From the cell containing the given text, extract its center point as [x, y] coordinate. 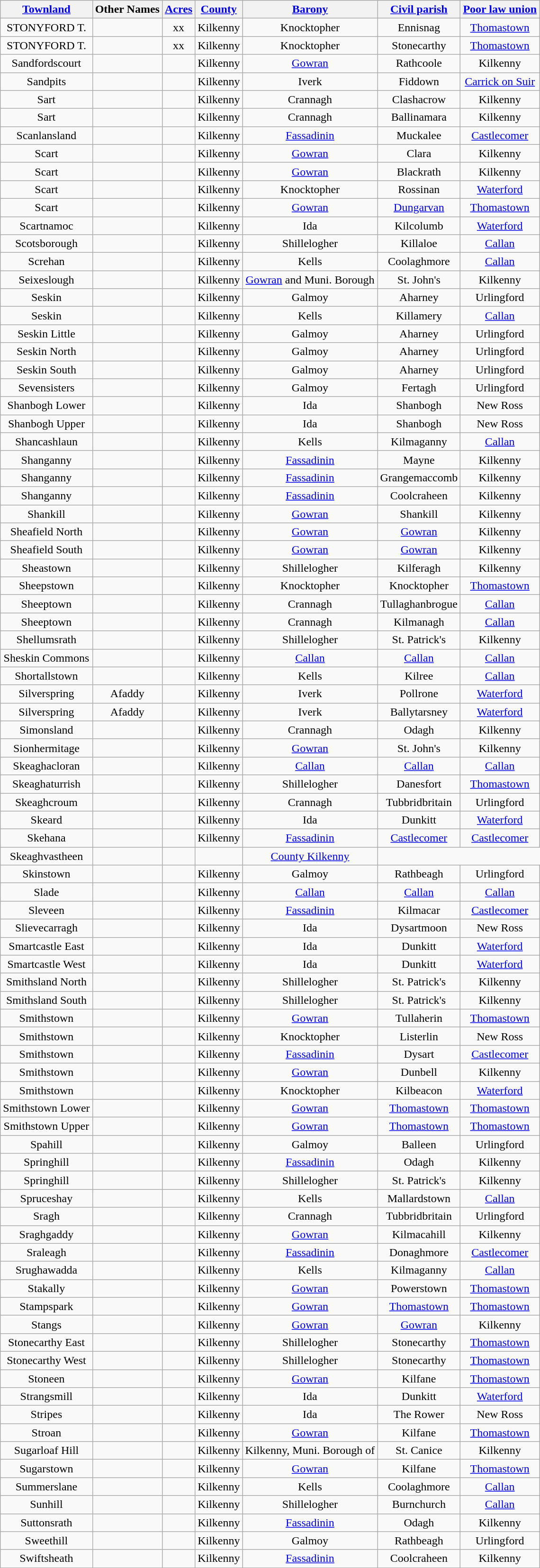
Muckalee [419, 135]
Dysartmoon [419, 928]
Sraleagh [46, 1252]
Sweethill [46, 1541]
Swiftsheath [46, 1559]
Acres [178, 9]
Sevensisters [46, 388]
Sheskin Commons [46, 658]
Dungarvan [419, 207]
Sugarloaf Hill [46, 1451]
Sandfordscourt [46, 63]
Scanlansland [46, 135]
Seskin South [46, 370]
Tullaherin [419, 1018]
Stonecarthy West [46, 1360]
Smithsland South [46, 1000]
Seixeslough [46, 280]
Sandpits [46, 81]
Sraghgaddy [46, 1234]
Sugarstown [46, 1469]
Kilcolumb [419, 226]
Powerstown [419, 1288]
Balleen [419, 1144]
Mallardstown [419, 1198]
Scartnamoc [46, 226]
Shellumsrath [46, 640]
Shanbogh Upper [46, 424]
Skeaghacloran [46, 766]
Spahill [46, 1144]
Stampspark [46, 1306]
Sleveen [46, 910]
Stroan [46, 1433]
County [219, 9]
Shancashlaun [46, 442]
Kilkenny, Muni. Borough of [310, 1451]
Danesfort [419, 784]
Fiddown [419, 81]
Mayne [419, 460]
Stangs [46, 1324]
Slievecarragh [46, 928]
Dunbell [419, 1072]
Spruceshay [46, 1198]
Tullaghanbrogue [419, 604]
Sionhermitage [46, 748]
Ennisnag [419, 27]
Skehana [46, 838]
Other Names [127, 9]
Burnchurch [419, 1505]
Shortallstown [46, 676]
Sheastown [46, 568]
Shanbogh Lower [46, 406]
Stonecarthy East [46, 1342]
Carrick on Suir [500, 81]
Smartcastle West [46, 964]
Stakally [46, 1288]
Killaloe [419, 244]
Scotsborough [46, 244]
Simonsland [46, 730]
Sheafield North [46, 532]
The Rower [419, 1415]
Clara [419, 153]
Suttonsrath [46, 1523]
Clashacrow [419, 99]
Strangsmill [46, 1397]
Rossinan [419, 189]
County Kilkenny [310, 856]
Kilmacahill [419, 1234]
Pollrone [419, 694]
Skeaghaturrish [46, 784]
Smithstown Lower [46, 1108]
Sheafield South [46, 550]
Stripes [46, 1415]
Skeaghcroum [46, 802]
Rathcoole [419, 63]
Smithstown Upper [46, 1126]
Sheepstown [46, 586]
Slade [46, 892]
Stoneen [46, 1379]
Listerlin [419, 1036]
Fertagh [419, 388]
Seskin Little [46, 334]
St. Canice [419, 1451]
Killamery [419, 316]
Kilmanagh [419, 622]
Srughawadda [46, 1270]
Donaghmore [419, 1252]
Screhan [46, 262]
Sunhill [46, 1505]
Blackrath [419, 171]
Civil parish [419, 9]
Ballytarsney [419, 712]
Smithsland North [46, 982]
Summerslane [46, 1487]
Seskin North [46, 352]
Skeaghvastheen [46, 856]
Kilferagh [419, 568]
Dysart [419, 1054]
Smartcastle East [46, 946]
Barony [310, 9]
Gowran and Muni. Borough [310, 280]
Townland [46, 9]
Kilree [419, 676]
Kilmacar [419, 910]
Sragh [46, 1216]
Grangemaccomb [419, 478]
Skinstown [46, 874]
Kilbeacon [419, 1090]
Ballinamara [419, 117]
Skeard [46, 820]
Poor law union [500, 9]
